Return the (X, Y) coordinate for the center point of the cell that contains the specified text.  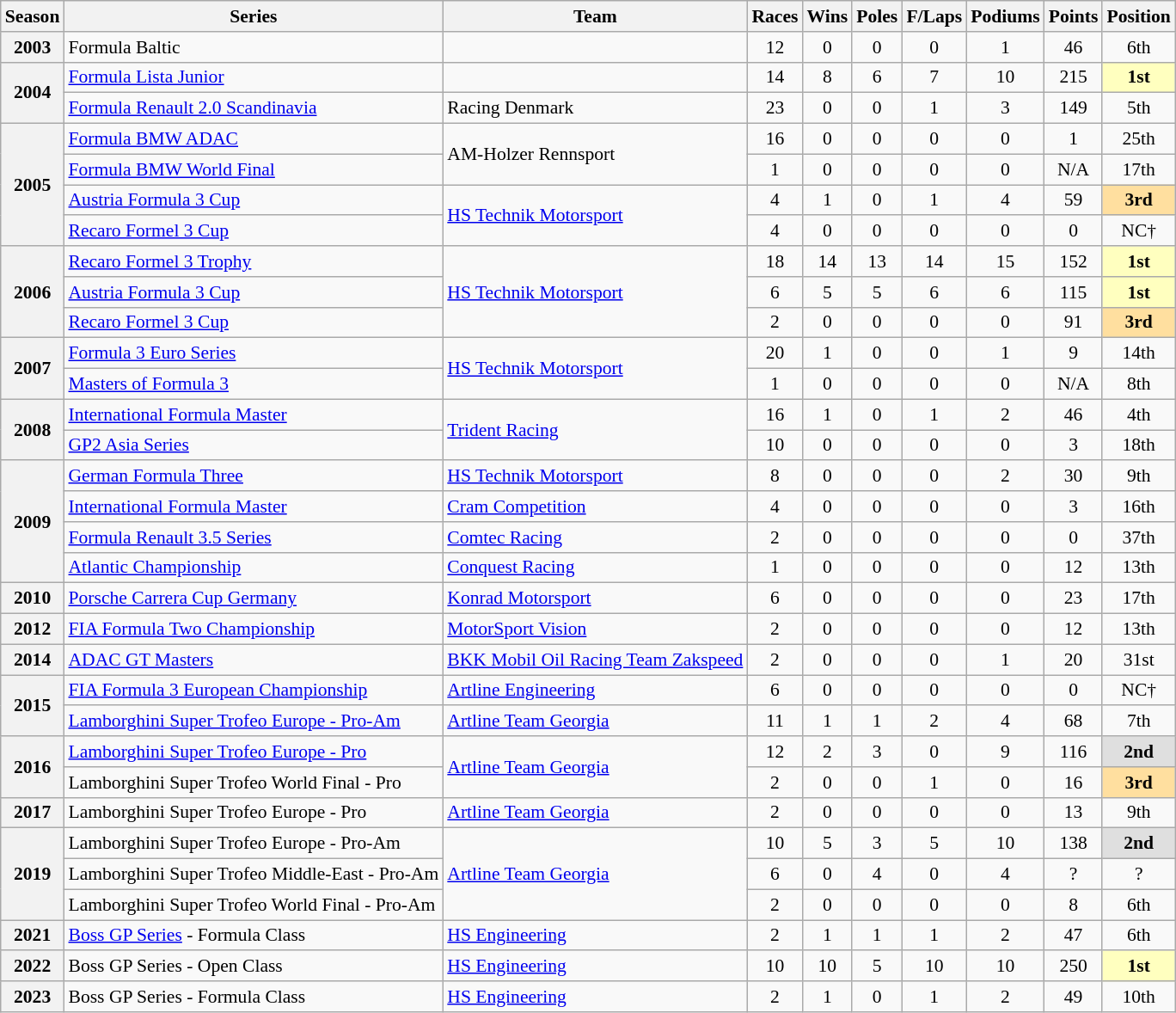
Masters of Formula 3 (253, 384)
Formula Renault 2.0 Scandinavia (253, 108)
German Formula Three (253, 476)
2017 (33, 813)
Konrad Motorsport (595, 599)
14th (1138, 353)
Formula Baltic (253, 47)
Formula BMW ADAC (253, 139)
Team (595, 16)
37th (1138, 537)
Lamborghini Super Trofeo World Final - Pro-Am (253, 905)
2023 (33, 997)
2003 (33, 47)
2004 (33, 93)
16th (1138, 506)
31st (1138, 660)
2007 (33, 368)
2019 (33, 874)
8th (1138, 384)
Season (33, 16)
FIA Formula Two Championship (253, 629)
2016 (33, 767)
Lamborghini Super Trofeo World Final - Pro (253, 783)
2015 (33, 705)
115 (1074, 292)
AM-Holzer Rennsport (595, 155)
Points (1074, 16)
Position (1138, 16)
Recaro Formel 3 Trophy (253, 261)
Wins (827, 16)
59 (1074, 200)
68 (1074, 721)
2022 (33, 967)
Boss GP Series - Open Class (253, 967)
Races (775, 16)
Conquest Racing (595, 568)
Formula BMW World Final (253, 169)
30 (1074, 476)
2014 (33, 660)
F/Laps (934, 16)
47 (1074, 936)
Formula Lista Junior (253, 77)
18th (1138, 445)
Series (253, 16)
2021 (33, 936)
GP2 Asia Series (253, 445)
7th (1138, 721)
Formula Renault 3.5 Series (253, 537)
MotorSport Vision (595, 629)
116 (1074, 752)
215 (1074, 77)
49 (1074, 997)
5th (1138, 108)
15 (1006, 261)
18 (775, 261)
11 (775, 721)
ADAC GT Masters (253, 660)
2005 (33, 185)
91 (1074, 322)
10th (1138, 997)
Poles (877, 16)
Podiums (1006, 16)
FIA Formula 3 European Championship (253, 691)
Porsche Carrera Cup Germany (253, 599)
Cram Competition (595, 506)
4th (1138, 414)
250 (1074, 967)
25th (1138, 139)
149 (1074, 108)
2010 (33, 599)
2006 (33, 292)
2009 (33, 522)
Lamborghini Super Trofeo Middle-East - Pro-Am (253, 875)
Trident Racing (595, 430)
BKK Mobil Oil Racing Team Zakspeed (595, 660)
2008 (33, 430)
Racing Denmark (595, 108)
Comtec Racing (595, 537)
138 (1074, 844)
Atlantic Championship (253, 568)
Artline Engineering (595, 691)
152 (1074, 261)
Formula 3 Euro Series (253, 353)
7 (934, 77)
2012 (33, 629)
